Detect which cell encompasses the target text, then output its [X, Y] center coordinate. 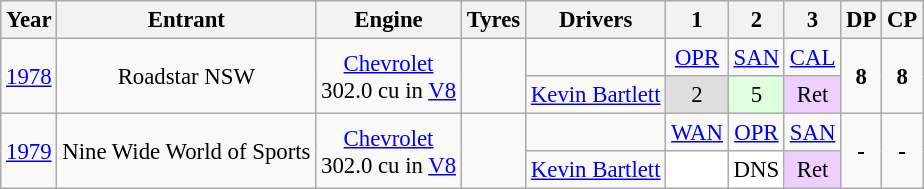
Year [29, 20]
DP [862, 20]
Tyres [493, 20]
1978 [29, 76]
Roadstar NSW [186, 76]
Drivers [596, 20]
CAL [812, 58]
WAN [697, 133]
1979 [29, 152]
3 [812, 20]
1 [697, 20]
Entrant [186, 20]
Nine Wide World of Sports [186, 152]
DNS [756, 170]
5 [756, 95]
Engine [389, 20]
CP [902, 20]
